Return the [X, Y] coordinate for the center point of the cell that contains the specified text.  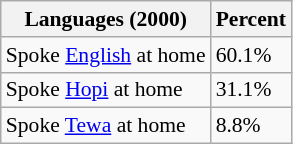
31.1% [251, 90]
Spoke Tewa at home [106, 126]
Languages (2000) [106, 19]
Spoke Hopi at home [106, 90]
Percent [251, 19]
60.1% [251, 55]
8.8% [251, 126]
Spoke English at home [106, 55]
